Determine the [X, Y] coordinate at the center of the cell enclosing the given text.  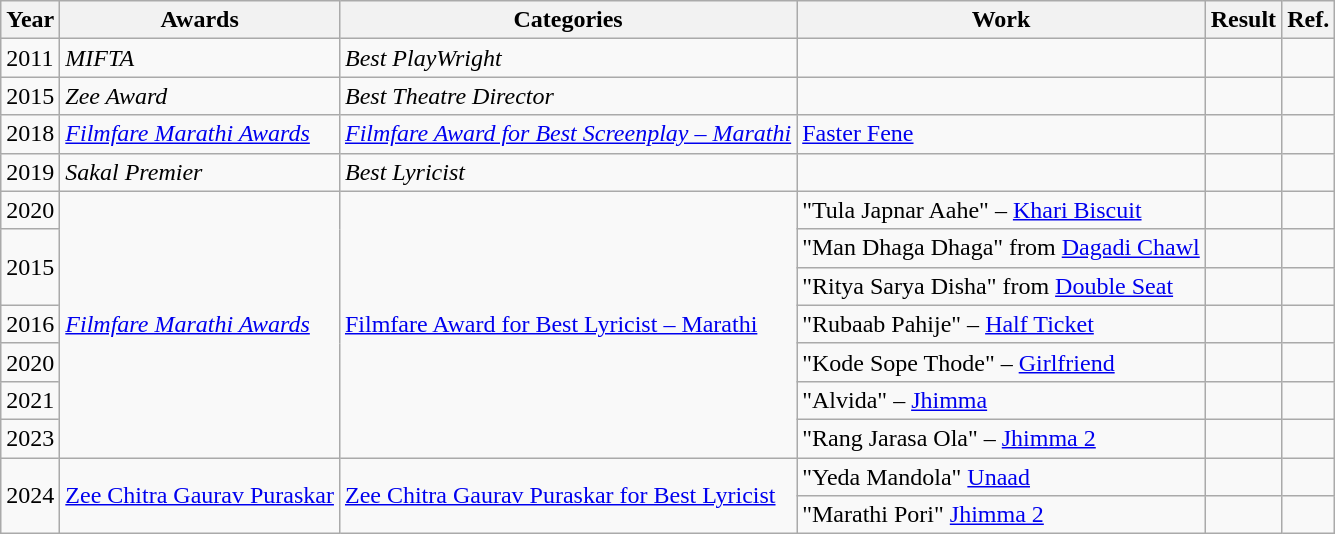
"Tula Japnar Aahe" – Khari Biscuit [1002, 210]
"Yeda Mandola" Unaad [1002, 477]
Awards [200, 20]
Best PlayWright [568, 58]
"Marathi Pori" Jhimma 2 [1002, 515]
2019 [30, 172]
"Rang Jarasa Ola" – Jhimma 2 [1002, 438]
Categories [568, 20]
"Rubaab Pahije" – Half Ticket [1002, 324]
"Kode Sope Thode" – Girlfriend [1002, 362]
Sakal Premier [200, 172]
MIFTA [200, 58]
2018 [30, 134]
"Alvida" – Jhimma [1002, 400]
2024 [30, 496]
"Ritya Sarya Disha" from Double Seat [1002, 286]
Best Lyricist [568, 172]
Filmfare Award for Best Screenplay – Marathi [568, 134]
Faster Fene [1002, 134]
"Man Dhaga Dhaga" from Dagadi Chawl [1002, 248]
2016 [30, 324]
Filmfare Award for Best Lyricist – Marathi [568, 324]
Ref. [1308, 20]
Year [30, 20]
2021 [30, 400]
Best Theatre Director [568, 96]
Zee Chitra Gaurav Puraskar for Best Lyricist [568, 496]
2011 [30, 58]
Result [1243, 20]
Work [1002, 20]
Zee Chitra Gaurav Puraskar [200, 496]
Zee Award [200, 96]
2023 [30, 438]
